Determine the (X, Y) coordinate at the center of the cell enclosing the given text.  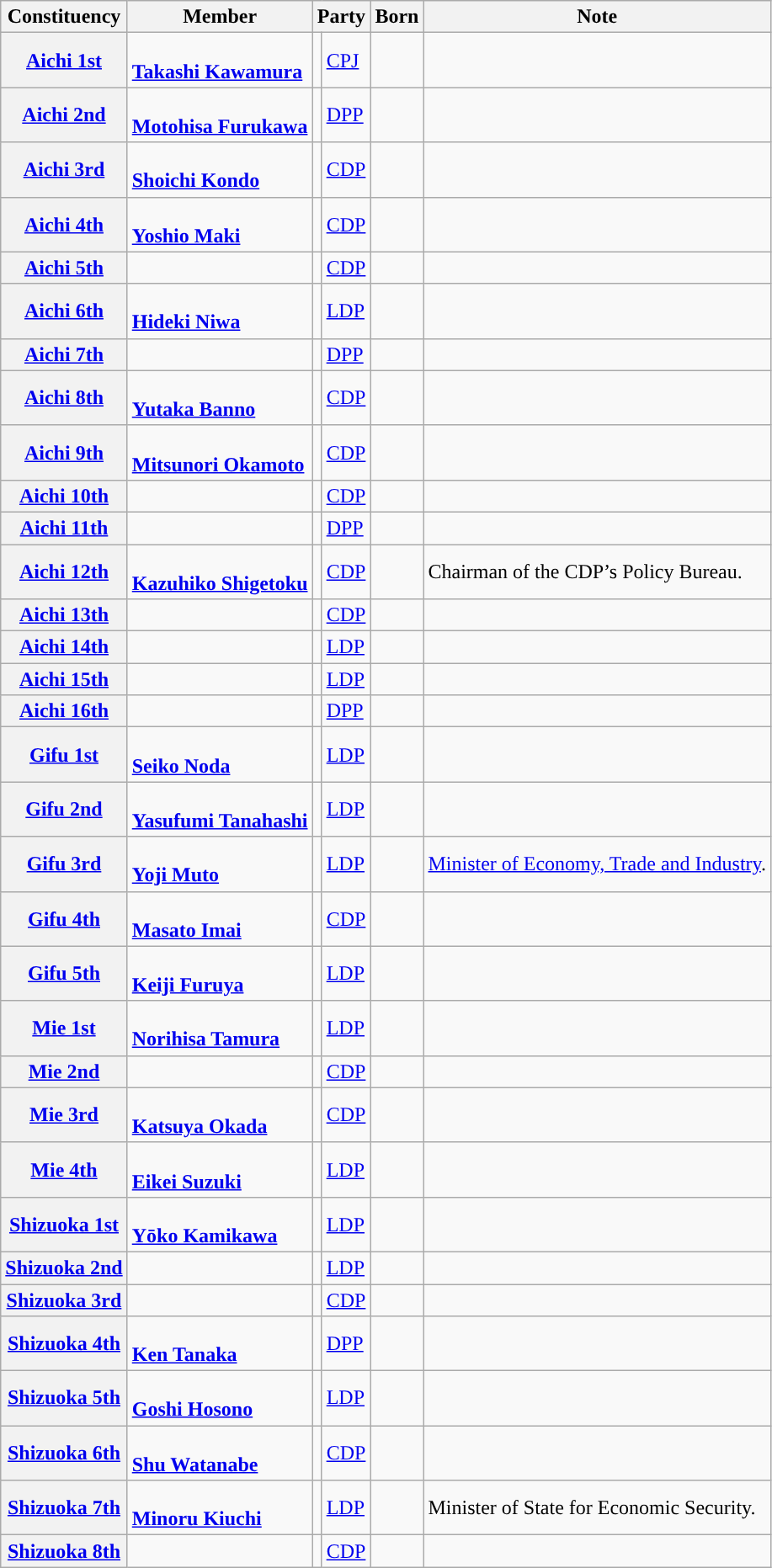
Katsuya Okada (220, 1114)
Aichi 2nd (64, 114)
Aichi 8th (64, 397)
Yoshio Maki (220, 224)
Aichi 13th (64, 615)
Aichi 1st (64, 61)
Note (598, 17)
Goshi Hosono (220, 1399)
Shizuoka 5th (64, 1399)
Aichi 9th (64, 453)
Yoji Muto (220, 864)
Aichi 15th (64, 679)
Gifu 2nd (64, 810)
Party (342, 17)
Mie 4th (64, 1170)
Shizuoka 6th (64, 1453)
Shizuoka 8th (64, 1551)
Aichi 10th (64, 496)
Chairman of the CDP’s Policy Bureau. (598, 571)
Yōko Kamikawa (220, 1224)
Minister of State for Economic Security. (598, 1508)
Shu Watanabe (220, 1453)
Aichi 5th (64, 268)
Aichi 16th (64, 711)
Motohisa Furukawa (220, 114)
Shizuoka 1st (64, 1224)
Aichi 12th (64, 571)
Keiji Furuya (220, 973)
Born (397, 17)
Aichi 14th (64, 647)
Aichi 6th (64, 311)
Member (220, 17)
Seiko Noda (220, 754)
Minoru Kiuchi (220, 1508)
Mitsunori Okamoto (220, 453)
Shoichi Kondo (220, 170)
Yasufumi Tanahashi (220, 810)
Gifu 4th (64, 919)
Minister of Economy, Trade and Industry. (598, 864)
Aichi 4th (64, 224)
CPJ (346, 61)
Mie 2nd (64, 1071)
Shizuoka 2nd (64, 1268)
Shizuoka 7th (64, 1508)
Hideki Niwa (220, 311)
Aichi 7th (64, 354)
Takashi Kawamura (220, 61)
Gifu 1st (64, 754)
Ken Tanaka (220, 1343)
Mie 1st (64, 1029)
Mie 3rd (64, 1114)
Eikei Suzuki (220, 1170)
Yutaka Banno (220, 397)
Norihisa Tamura (220, 1029)
Constituency (64, 17)
Masato Imai (220, 919)
Shizuoka 4th (64, 1343)
Shizuoka 3rd (64, 1300)
Aichi 11th (64, 528)
Gifu 5th (64, 973)
Gifu 3rd (64, 864)
Aichi 3rd (64, 170)
Kazuhiko Shigetoku (220, 571)
